Capture the cell that displays the provided text and extract its (x, y) central coordinate. 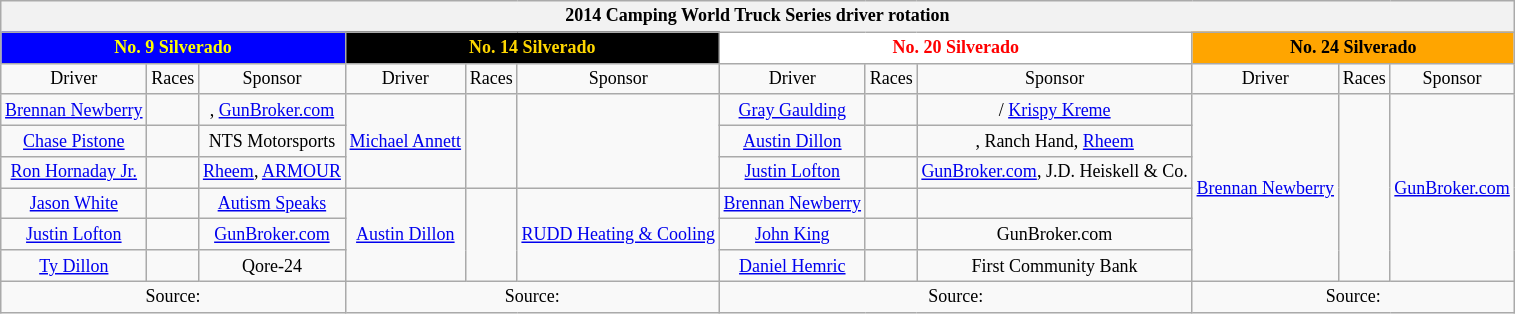
Chase Pistone (74, 140)
GunBroker.com, J.D. Heiskell & Co. (1054, 172)
RUDD Heating & Cooling (618, 235)
No. 24 Silverado (1353, 48)
Rheem, ARMOUR (272, 172)
Gray Gaulding (792, 110)
John King (792, 234)
, Ranch Hand, Rheem (1054, 140)
Michael Annett (405, 141)
/ Krispy Kreme (1054, 110)
No. 20 Silverado (956, 48)
Ty Dillon (74, 266)
, GunBroker.com (272, 110)
Qore-24 (272, 266)
No. 14 Silverado (532, 48)
No. 9 Silverado (174, 48)
Daniel Hemric (792, 266)
Autism Speaks (272, 204)
NTS Motorsports (272, 140)
First Community Bank (1054, 266)
2014 Camping World Truck Series driver rotation (758, 16)
Ron Hornaday Jr. (74, 172)
Jason White (74, 204)
